Return the [x, y] coordinate for the center point of the cell that contains the specified text.  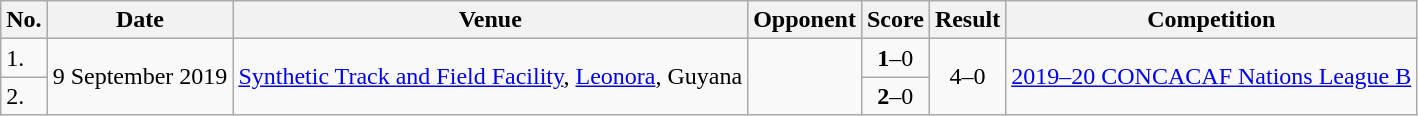
Date [140, 20]
Result [967, 20]
1. [24, 58]
Score [895, 20]
2–0 [895, 96]
4–0 [967, 77]
9 September 2019 [140, 77]
Competition [1212, 20]
2. [24, 96]
Synthetic Track and Field Facility, Leonora, Guyana [490, 77]
Opponent [805, 20]
1–0 [895, 58]
No. [24, 20]
Venue [490, 20]
2019–20 CONCACAF Nations League B [1212, 77]
